Find where the given text appears and provide that cell's center as [x, y] coordinate. 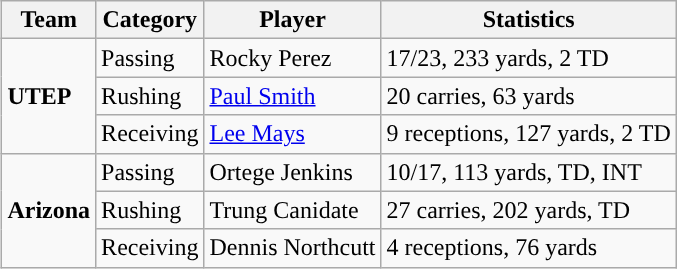
10/17, 113 yards, TD, INT [528, 172]
Player [292, 20]
4 receptions, 76 yards [528, 248]
20 carries, 63 yards [528, 96]
Category [150, 20]
Lee Mays [292, 134]
Arizona [49, 210]
17/23, 233 yards, 2 TD [528, 58]
UTEP [49, 96]
Trung Canidate [292, 210]
27 carries, 202 yards, TD [528, 210]
Statistics [528, 20]
Rocky Perez [292, 58]
Paul Smith [292, 96]
Ortege Jenkins [292, 172]
9 receptions, 127 yards, 2 TD [528, 134]
Team [49, 20]
Dennis Northcutt [292, 248]
